Pinpoint the cell where the given text exists, returning its [x, y] midpoint coordinate. 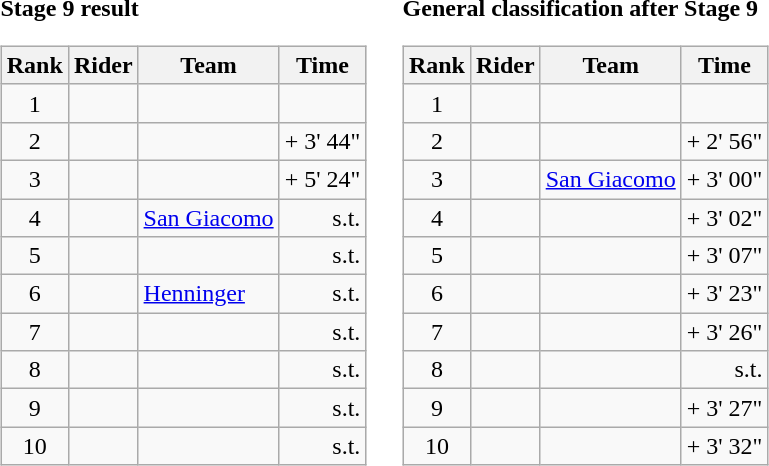
+ 3' 26" [724, 332]
+ 3' 44" [322, 141]
+ 3' 23" [724, 294]
+ 3' 32" [724, 446]
+ 3' 02" [724, 217]
+ 3' 00" [724, 179]
+ 3' 07" [724, 256]
+ 5' 24" [322, 179]
Henninger [208, 294]
+ 3' 27" [724, 408]
+ 2' 56" [724, 141]
